Capture the cell that displays the provided text and extract its (X, Y) central coordinate. 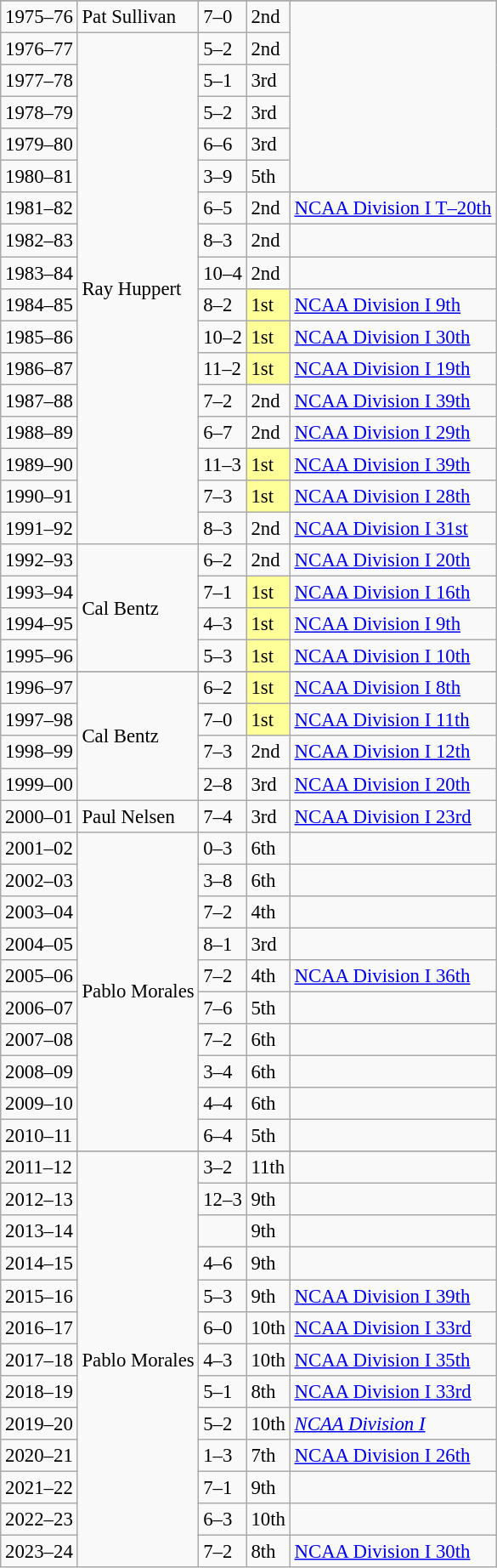
1993–94 (39, 593)
12–3 (223, 1200)
2012–13 (39, 1200)
4–4 (223, 1104)
2005–06 (39, 976)
1980–81 (39, 177)
NCAA Division I 16th (393, 593)
3–4 (223, 1072)
NCAA Division I 12th (393, 753)
2015–16 (39, 1296)
1987–88 (39, 401)
1986–87 (39, 368)
2006–07 (39, 1008)
1982–83 (39, 241)
NCAA Division I 26th (393, 1456)
NCAA Division I 36th (393, 976)
1983–84 (39, 273)
NCAA Division I 28th (393, 497)
1988–89 (39, 433)
NCAA Division I 35th (393, 1360)
11–3 (223, 464)
2022–23 (39, 1520)
1989–90 (39, 464)
1979–80 (39, 145)
NCAA Division I (393, 1423)
10–4 (223, 273)
11th (268, 1167)
1992–93 (39, 560)
6–0 (223, 1327)
1975–76 (39, 17)
2019–20 (39, 1423)
2014–15 (39, 1264)
3–9 (223, 177)
1976–77 (39, 49)
4–6 (223, 1264)
NCAA Division I 31st (393, 528)
1990–91 (39, 497)
10–2 (223, 337)
8–2 (223, 304)
2008–09 (39, 1072)
2023–24 (39, 1551)
2018–19 (39, 1391)
1999–00 (39, 784)
7th (268, 1456)
NCAA Division I 11th (393, 720)
2010–11 (39, 1136)
2009–10 (39, 1104)
1985–86 (39, 337)
NCAA Division I 19th (393, 368)
6–4 (223, 1136)
1996–97 (39, 688)
2004–05 (39, 944)
6–5 (223, 208)
1997–98 (39, 720)
6–7 (223, 433)
1991–92 (39, 528)
2021–22 (39, 1487)
3–2 (223, 1167)
2007–08 (39, 1040)
7–6 (223, 1008)
NCAA Division I T–20th (393, 208)
2013–14 (39, 1232)
6–6 (223, 145)
7–4 (223, 816)
Ray Huppert (138, 289)
6–3 (223, 1520)
2001–02 (39, 848)
1977–78 (39, 81)
1–3 (223, 1456)
2016–17 (39, 1327)
1978–79 (39, 113)
NCAA Division I 10th (393, 656)
1981–82 (39, 208)
2017–18 (39, 1360)
2000–01 (39, 816)
NCAA Division I 23rd (393, 816)
1984–85 (39, 304)
8–1 (223, 944)
2–8 (223, 784)
NCAA Division I 29th (393, 433)
2003–04 (39, 912)
NCAA Division I 8th (393, 688)
Pat Sullivan (138, 17)
2011–12 (39, 1167)
11–2 (223, 368)
1998–99 (39, 753)
2020–21 (39, 1456)
2002–03 (39, 880)
1995–96 (39, 656)
1994–95 (39, 624)
0–3 (223, 848)
Paul Nelsen (138, 816)
3–8 (223, 880)
